Capture the cell that displays the provided text and extract its (X, Y) central coordinate. 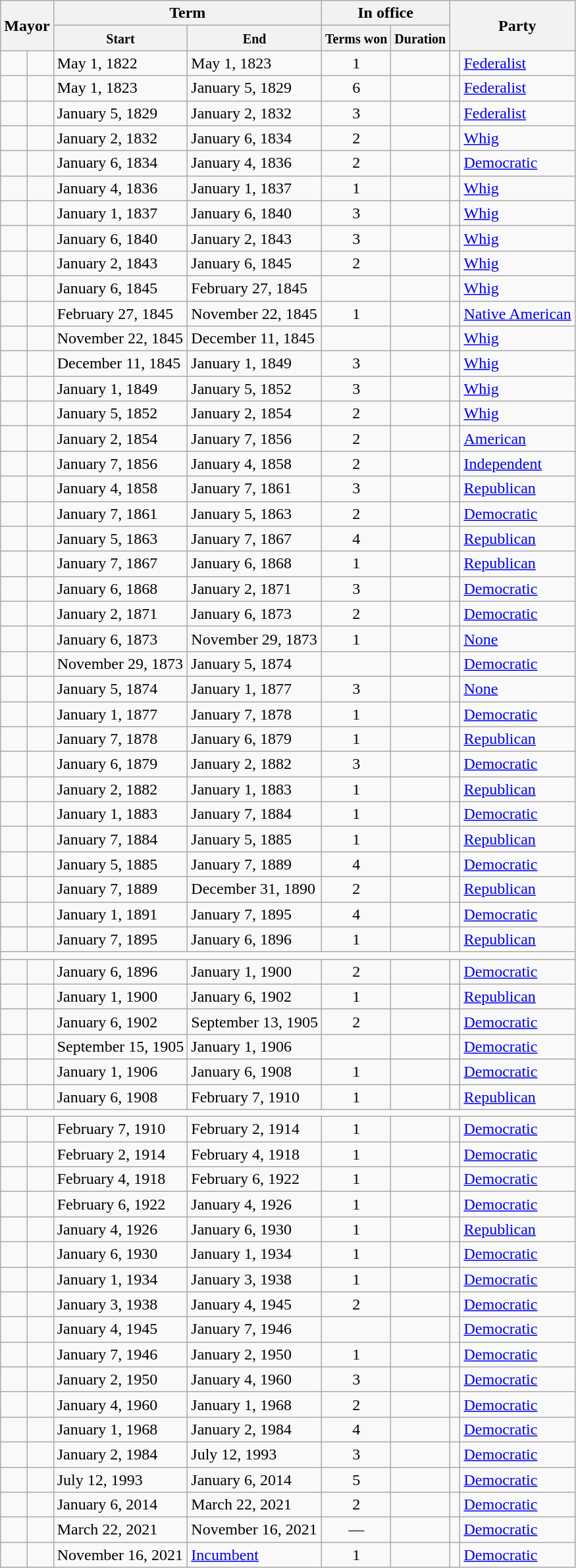
January 1, 1891 (120, 914)
— (357, 1530)
American (517, 439)
End (255, 38)
Party (517, 26)
Native American (517, 314)
September 13, 1905 (255, 1021)
Start (120, 38)
6 (357, 88)
5 (357, 1479)
Terms won (357, 38)
December 31, 1890 (255, 889)
Incumbent (255, 1555)
In office (386, 13)
Term (187, 13)
Duration (420, 38)
May 1, 1822 (120, 63)
Independent (517, 464)
September 15, 1905 (120, 1046)
Mayor (27, 26)
